Extract the (X, Y) coordinate from the center of the cell holding the provided text.  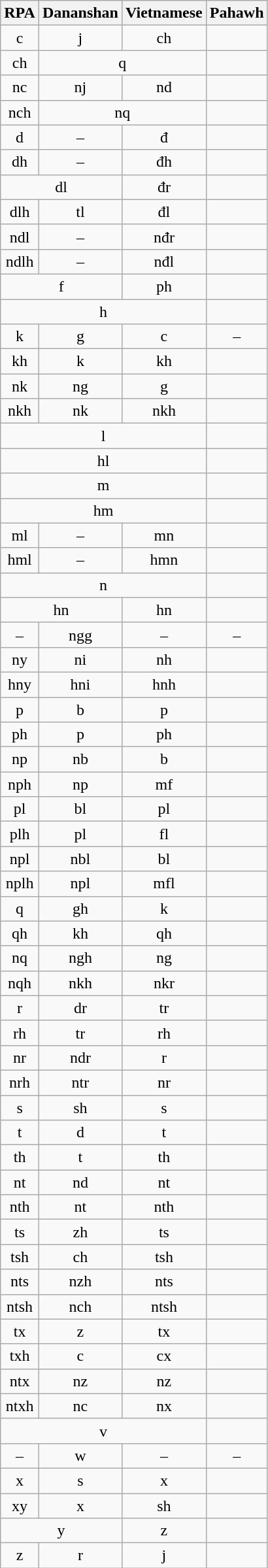
nzh (80, 1282)
ml (20, 535)
mfl (163, 884)
nkr (163, 983)
đh (163, 162)
ntxh (20, 1406)
hny (20, 684)
ndr (80, 1058)
mn (163, 535)
đl (163, 212)
zh (80, 1232)
nx (163, 1406)
cx (163, 1356)
dr (80, 1008)
mf (163, 784)
dl (61, 187)
nh (163, 659)
ni (80, 659)
hnh (163, 684)
ndlh (20, 261)
gh (80, 909)
l (103, 436)
hm (103, 510)
h (103, 312)
hni (80, 684)
nj (80, 88)
y (61, 1531)
Dananshan (80, 13)
plh (20, 834)
txh (20, 1356)
ngg (80, 635)
nrh (20, 1082)
hmn (163, 560)
ntr (80, 1082)
nđr (163, 237)
n (103, 585)
nplh (20, 884)
ngh (80, 958)
xy (20, 1505)
hml (20, 560)
tl (80, 212)
f (61, 286)
nqh (20, 983)
ntx (20, 1381)
nb (80, 759)
dh (20, 162)
w (80, 1456)
nbl (80, 859)
v (103, 1431)
ny (20, 659)
nph (20, 784)
RPA (20, 13)
ndl (20, 237)
đ (163, 137)
m (103, 486)
fl (163, 834)
Pahawh (237, 13)
nđl (163, 261)
hl (103, 461)
dlh (20, 212)
Vietnamese (163, 13)
đr (163, 187)
